Return the (x, y) coordinate for the center point of the cell that contains the specified text.  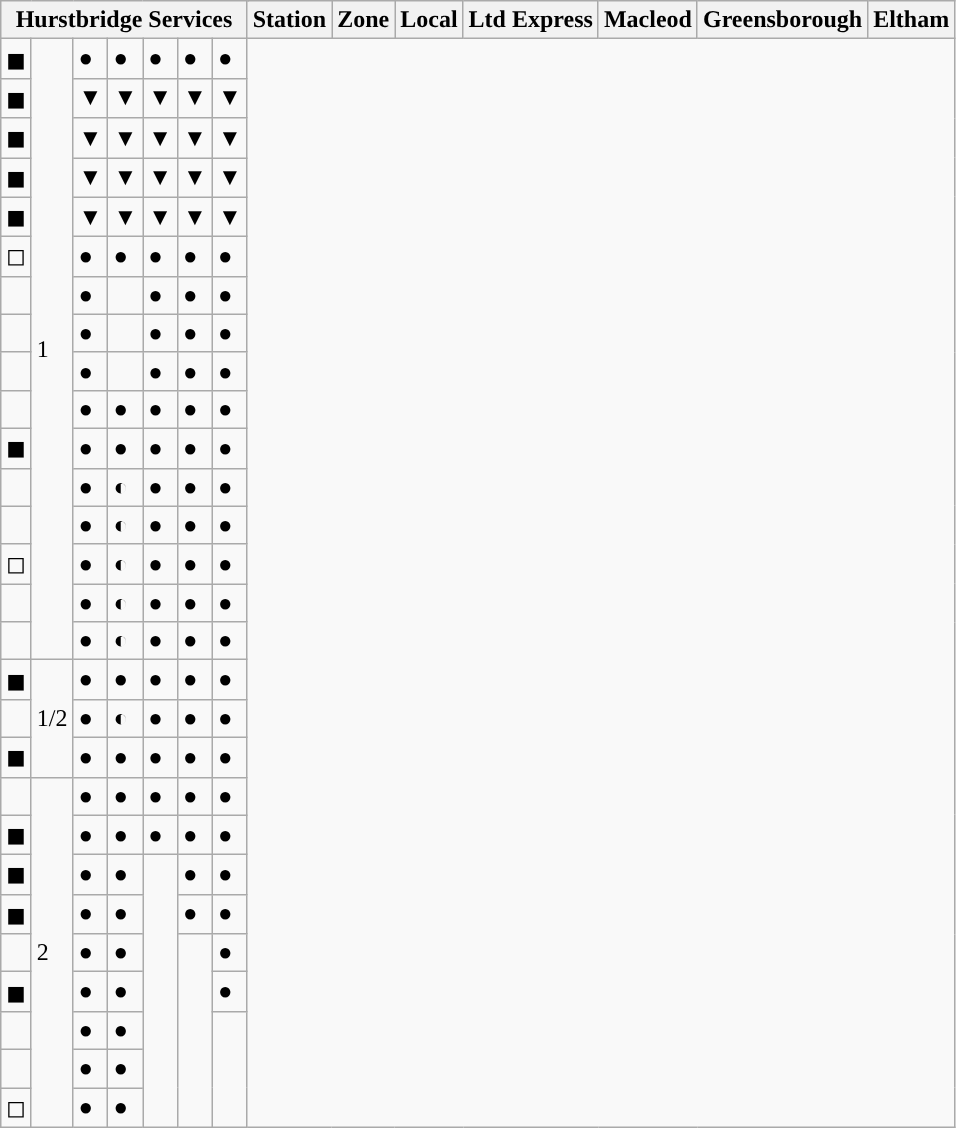
Hurstbridge Services (124, 20)
Local (429, 20)
Ltd Express (530, 20)
1/2 (52, 718)
Greensborough (782, 20)
Eltham (912, 20)
Zone (364, 20)
Macleod (648, 20)
Station (289, 20)
1 (52, 350)
2 (52, 952)
